Locate the cell with the specified text and output its (X, Y) center coordinate. 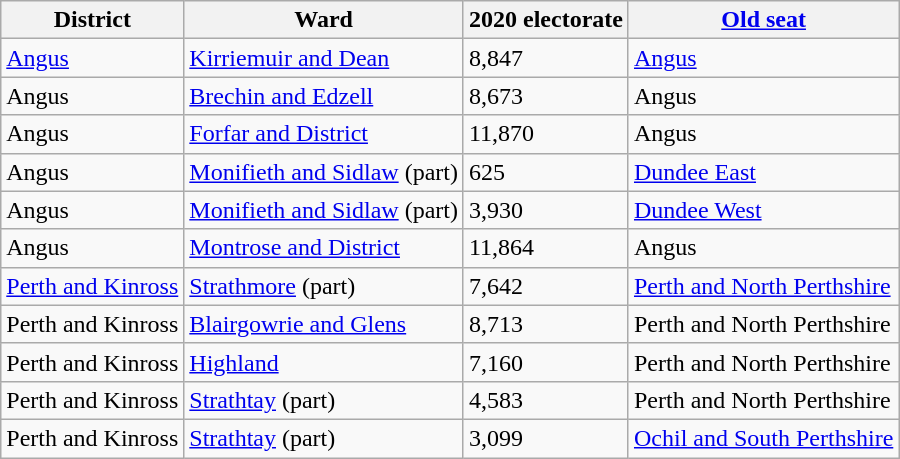
7,160 (546, 362)
8,847 (546, 58)
3,099 (546, 438)
7,642 (546, 286)
11,870 (546, 134)
Ochil and South Perthshire (763, 438)
2020 electorate (546, 20)
Dundee East (763, 172)
Kirriemuir and Dean (324, 58)
District (92, 20)
Blairgowrie and Glens (324, 324)
11,864 (546, 248)
8,713 (546, 324)
4,583 (546, 400)
Highland (324, 362)
Brechin and Edzell (324, 96)
3,930 (546, 210)
Ward (324, 20)
Strathmore (part) (324, 286)
Old seat (763, 20)
625 (546, 172)
Montrose and District (324, 248)
8,673 (546, 96)
Dundee West (763, 210)
Forfar and District (324, 134)
